For the text-containing cell, return its midpoint in [x, y] coordinate format. 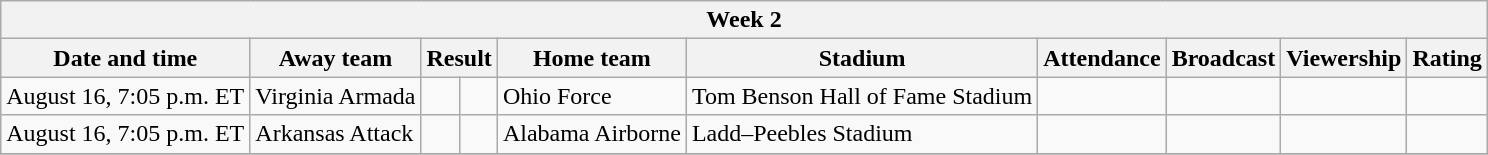
Arkansas Attack [336, 134]
Result [459, 58]
Stadium [862, 58]
Home team [592, 58]
Virginia Armada [336, 96]
Date and time [126, 58]
Tom Benson Hall of Fame Stadium [862, 96]
Away team [336, 58]
Viewership [1344, 58]
Attendance [1102, 58]
Ladd–Peebles Stadium [862, 134]
Broadcast [1224, 58]
Week 2 [744, 20]
Rating [1447, 58]
Alabama Airborne [592, 134]
Ohio Force [592, 96]
